Search for the cell housing the specified text and yield its (X, Y) center coordinate. 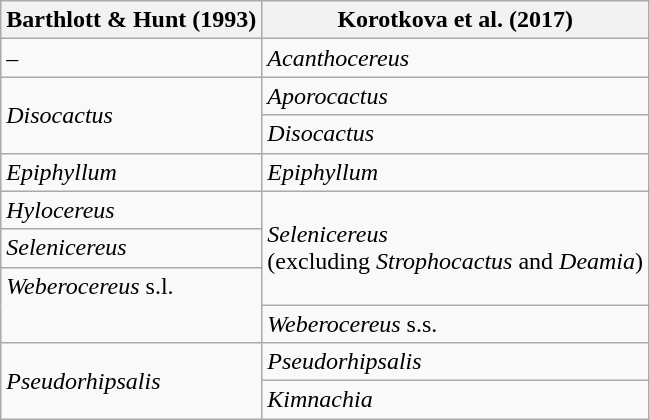
Selenicereus (132, 248)
Weberocereus s.l. (132, 286)
Barthlott & Hunt (1993) (132, 20)
Acanthocereus (456, 58)
Aporocactus (456, 96)
Weberocereus s.s. (456, 323)
Hylocereus (132, 210)
Kimnachia (456, 400)
Selenicereus(excluding Strophocactus and Deamia) (456, 248)
– (132, 58)
Korotkova et al. (2017) (456, 20)
